Find where the given text appears and provide that cell's center as [x, y] coordinate. 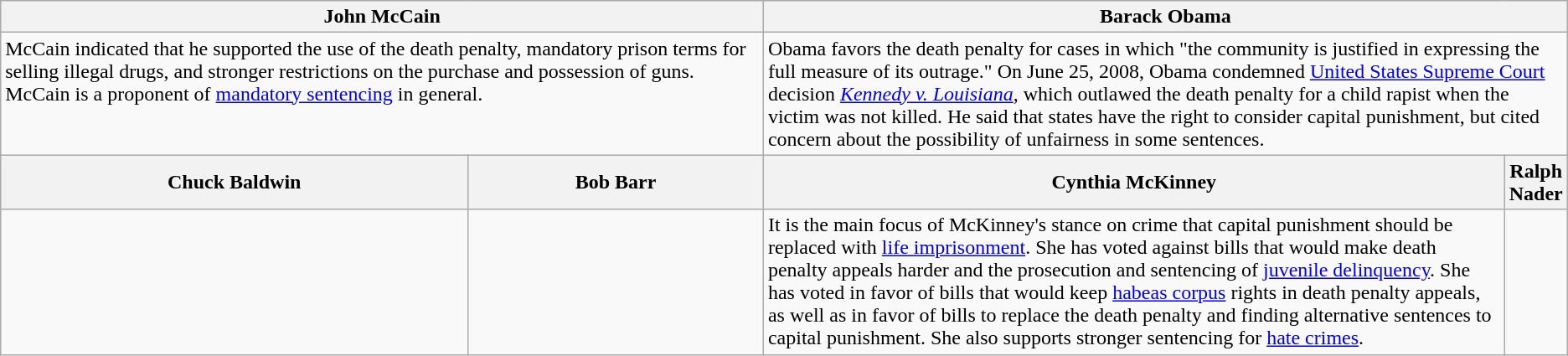
Cynthia McKinney [1134, 183]
John McCain [382, 17]
Bob Barr [616, 183]
Chuck Baldwin [235, 183]
Ralph Nader [1536, 183]
Barack Obama [1165, 17]
